For the text-containing cell, return its midpoint in [X, Y] coordinate format. 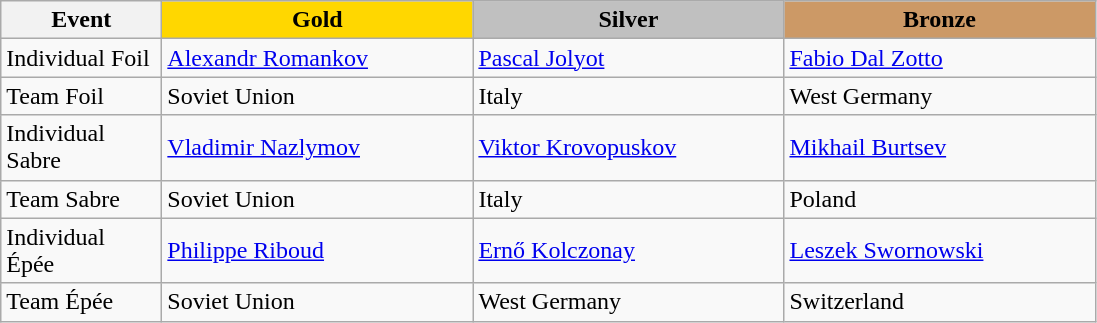
Mikhail Burtsev [940, 148]
Philippe Riboud [318, 250]
Gold [318, 20]
Team Sabre [82, 199]
Team Foil [82, 96]
Individual Épée [82, 250]
Leszek Swornowski [940, 250]
Fabio Dal Zotto [940, 58]
Ernő Kolczonay [628, 250]
Pascal Jolyot [628, 58]
Alexandr Romankov [318, 58]
Bronze [940, 20]
Individual Sabre [82, 148]
Silver [628, 20]
Switzerland [940, 302]
Viktor Krovopuskov [628, 148]
Event [82, 20]
Vladimir Nazlymov [318, 148]
Team Épée [82, 302]
Individual Foil [82, 58]
Poland [940, 199]
